Locate the cell with the specified text and output its (x, y) center coordinate. 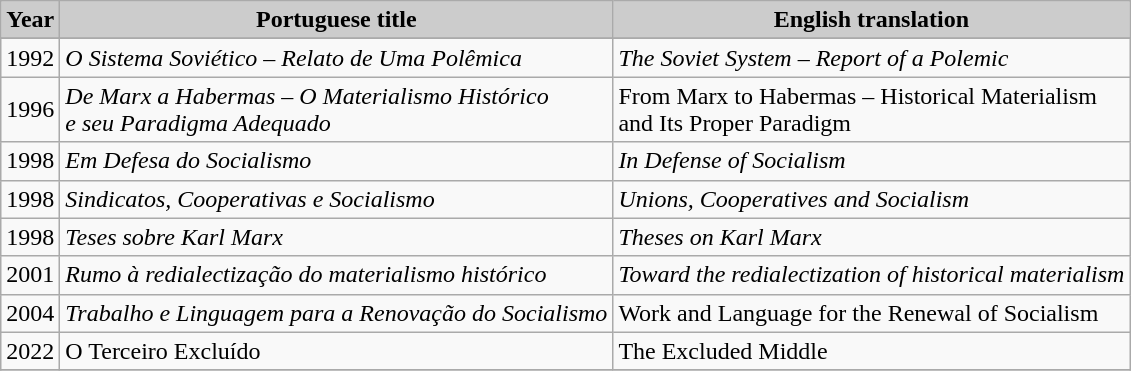
Rumo à redialectização do materialismo histórico (336, 275)
Sindicatos, Cooperativas e Socialismo (336, 199)
1996 (30, 110)
Teses sobre Karl Marx (336, 237)
The Soviet System – Report of a Polemic (872, 58)
Em Defesa do Socialismo (336, 161)
1992 (30, 58)
From Marx to Habermas – Historical Materialismand Its Proper Paradigm (872, 110)
Trabalho e Linguagem para a Renovação do Socialismo (336, 313)
Unions, Cooperatives and Socialism (872, 199)
2022 (30, 351)
Year (30, 20)
2004 (30, 313)
In Defense of Socialism (872, 161)
De Marx a Habermas – O Materialismo Históricoe seu Paradigma Adequado (336, 110)
English translation (872, 20)
Work and Language for the Renewal of Socialism (872, 313)
Portuguese title (336, 20)
O Terceiro Excluído (336, 351)
Theses on Karl Marx (872, 237)
The Excluded Middle (872, 351)
Toward the redialectization of historical materialism (872, 275)
2001 (30, 275)
O Sistema Soviético – Relato de Uma Polêmica (336, 58)
